Search for the cell housing the specified text and yield its (x, y) center coordinate. 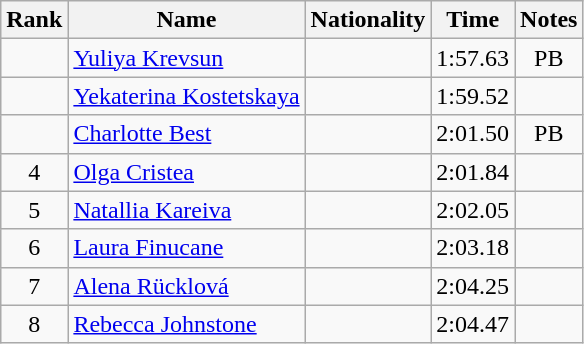
8 (34, 324)
1:59.52 (473, 96)
7 (34, 286)
2:03.18 (473, 248)
Notes (549, 20)
Rebecca Johnstone (186, 324)
1:57.63 (473, 58)
Yekaterina Kostetskaya (186, 96)
Rank (34, 20)
Name (186, 20)
2:01.50 (473, 134)
Olga Cristea (186, 172)
Nationality (368, 20)
5 (34, 210)
Laura Finucane (186, 248)
2:01.84 (473, 172)
4 (34, 172)
Yuliya Krevsun (186, 58)
2:02.05 (473, 210)
6 (34, 248)
Charlotte Best (186, 134)
2:04.25 (473, 286)
Alena Rücklová (186, 286)
Time (473, 20)
2:04.47 (473, 324)
Natallia Kareiva (186, 210)
